Extract the (x, y) coordinate from the center of the cell holding the provided text.  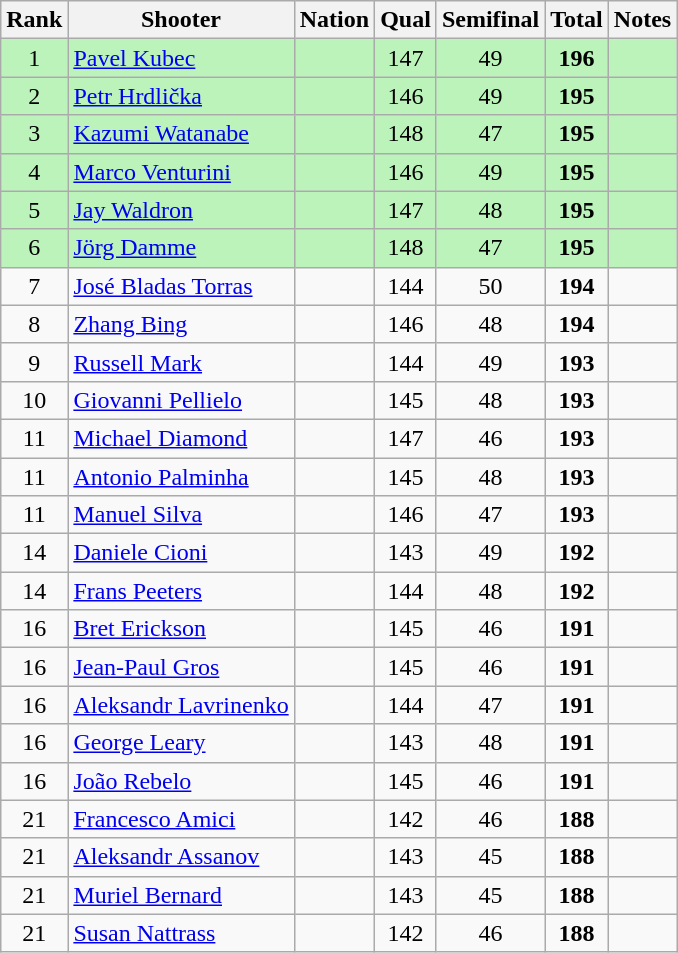
Manuel Silva (181, 515)
196 (577, 58)
Antonio Palminha (181, 477)
Kazumi Watanabe (181, 134)
Russell Mark (181, 362)
Shooter (181, 20)
Muriel Bernard (181, 895)
10 (34, 400)
2 (34, 96)
Nation (334, 20)
Bret Erickson (181, 629)
Michael Diamond (181, 438)
6 (34, 248)
Jörg Damme (181, 248)
4 (34, 172)
Zhang Bing (181, 324)
George Leary (181, 743)
1 (34, 58)
Daniele Cioni (181, 553)
Aleksandr Assanov (181, 857)
Francesco Amici (181, 819)
8 (34, 324)
José Bladas Torras (181, 286)
Rank (34, 20)
João Rebelo (181, 781)
50 (490, 286)
3 (34, 134)
5 (34, 210)
Qual (406, 20)
Frans Peeters (181, 591)
Total (577, 20)
Jean-Paul Gros (181, 667)
Marco Venturini (181, 172)
Aleksandr Lavrinenko (181, 705)
Notes (642, 20)
Semifinal (490, 20)
Giovanni Pellielo (181, 400)
Pavel Kubec (181, 58)
7 (34, 286)
Susan Nattrass (181, 933)
Petr Hrdlička (181, 96)
Jay Waldron (181, 210)
9 (34, 362)
